Detect which cell encompasses the target text, then output its (x, y) center coordinate. 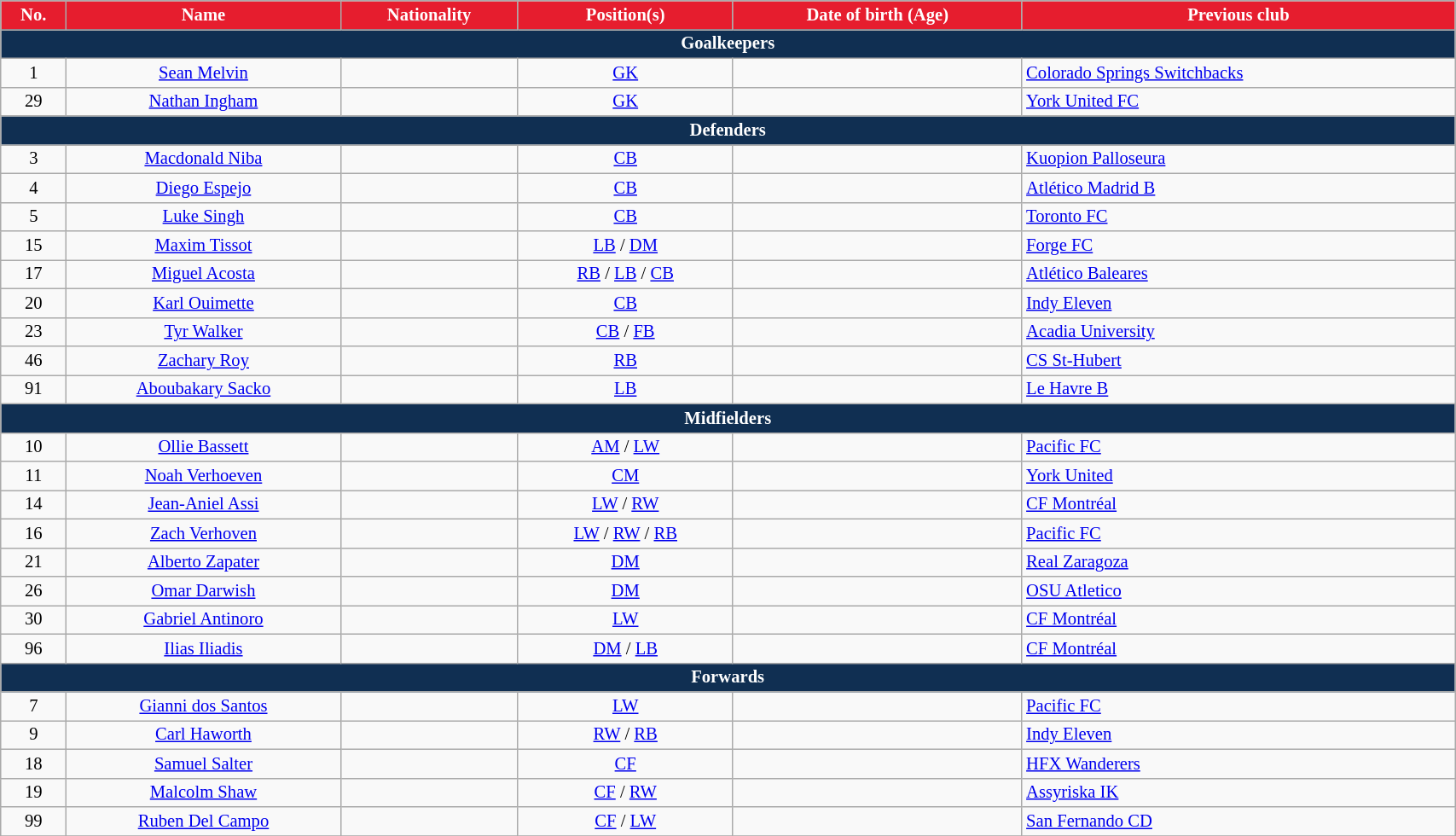
Diego Espejo (203, 188)
Kuopion Palloseura (1238, 159)
99 (34, 821)
7 (34, 705)
Previous club (1238, 15)
Jean-Aniel Assi (203, 504)
Gabriel Antinoro (203, 619)
OSU Atletico (1238, 591)
15 (34, 245)
Karl Ouimette (203, 303)
Nationality (429, 15)
Toronto FC (1238, 217)
23 (34, 332)
29 (34, 102)
York United (1238, 475)
Midfielders (728, 418)
9 (34, 734)
Nathan Ingham (203, 102)
Noah Verhoeven (203, 475)
RB (625, 361)
Forwards (728, 677)
Le Havre B (1238, 389)
CS St-Hubert (1238, 361)
Luke Singh (203, 217)
Atlético Madrid B (1238, 188)
RW / RB (625, 734)
1 (34, 73)
19 (34, 792)
Forge FC (1238, 245)
Ollie Bassett (203, 447)
DM / LB (625, 648)
20 (34, 303)
CF / LW (625, 821)
Miguel Acosta (203, 274)
HFX Wanderers (1238, 763)
Aboubakary Sacko (203, 389)
Defenders (728, 131)
York United FC (1238, 102)
CF / RW (625, 792)
4 (34, 188)
26 (34, 591)
LB (625, 389)
Zachary Roy (203, 361)
Carl Haworth (203, 734)
30 (34, 619)
Sean Melvin (203, 73)
CB / FB (625, 332)
Ilias Iliadis (203, 648)
CM (625, 475)
Goalkeepers (728, 44)
Macdonald Niba (203, 159)
10 (34, 447)
RB / LB / CB (625, 274)
21 (34, 562)
CF (625, 763)
Ruben Del Campo (203, 821)
Date of birth (Age) (877, 15)
Samuel Salter (203, 763)
96 (34, 648)
Maxim Tissot (203, 245)
46 (34, 361)
Gianni dos Santos (203, 705)
3 (34, 159)
Colorado Springs Switchbacks (1238, 73)
91 (34, 389)
Position(s) (625, 15)
Name (203, 15)
AM / LW (625, 447)
5 (34, 217)
Assyriska IK (1238, 792)
17 (34, 274)
Omar Darwish (203, 591)
LB / DM (625, 245)
14 (34, 504)
Atlético Baleares (1238, 274)
San Fernando CD (1238, 821)
LW / RW / RB (625, 533)
11 (34, 475)
Tyr Walker (203, 332)
Acadia University (1238, 332)
Alberto Zapater (203, 562)
No. (34, 15)
LW / RW (625, 504)
Malcolm Shaw (203, 792)
Real Zaragoza (1238, 562)
Zach Verhoven (203, 533)
18 (34, 763)
16 (34, 533)
